Return [x, y] of the center of cell containing provided text 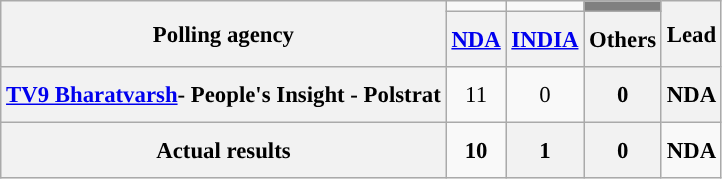
Polling agency [224, 34]
INDIA [545, 40]
11 [476, 95]
10 [476, 151]
Lead [691, 34]
Others [623, 40]
1 [545, 151]
Actual results [224, 151]
TV9 Bharatvarsh- People's Insight - Polstrat [224, 95]
